Detect which cell encompasses the target text, then output its [X, Y] center coordinate. 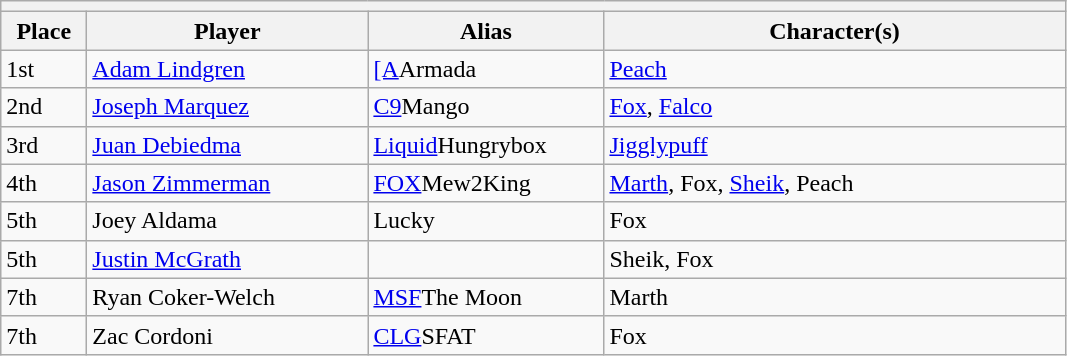
Justin McGrath [228, 259]
2nd [44, 107]
C9Mango [486, 107]
1st [44, 69]
LiquidHungrybox [486, 145]
Marth, Fox, Sheik, Peach [834, 183]
Ryan Coker-Welch [228, 297]
FOXMew2King [486, 183]
Character(s) [834, 31]
Peach [834, 69]
4th [44, 183]
Joey Aldama [228, 221]
Marth [834, 297]
Place [44, 31]
MSFThe Moon [486, 297]
Jigglypuff [834, 145]
Juan Debiedma [228, 145]
Alias [486, 31]
3rd [44, 145]
Zac Cordoni [228, 335]
Joseph Marquez [228, 107]
[AArmada [486, 69]
Player [228, 31]
CLGSFAT [486, 335]
Fox, Falco [834, 107]
Lucky [486, 221]
Sheik, Fox [834, 259]
Adam Lindgren [228, 69]
Jason Zimmerman [228, 183]
